Detect which cell encompasses the target text, then output its [x, y] center coordinate. 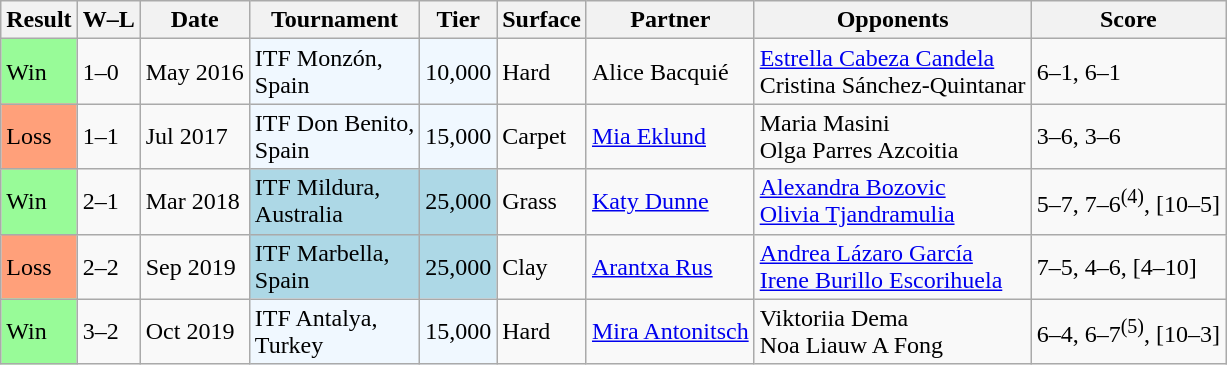
Mira Antonitsch [670, 332]
Andrea Lázaro García Irene Burillo Escorihuela [892, 266]
Date [194, 20]
Alice Bacquié [670, 72]
Partner [670, 20]
Tournament [334, 20]
Score [1128, 20]
W–L [108, 20]
Opponents [892, 20]
Alexandra Bozovic Olivia Tjandramulia [892, 202]
ITF Monzón,Spain [334, 72]
Tier [458, 20]
Mar 2018 [194, 202]
May 2016 [194, 72]
1–1 [108, 136]
Maria Masini Olga Parres Azcoitia [892, 136]
Estrella Cabeza Candela Cristina Sánchez-Quintanar [892, 72]
Clay [542, 266]
6–1, 6–1 [1128, 72]
Surface [542, 20]
1–0 [108, 72]
ITF Marbella,Spain [334, 266]
10,000 [458, 72]
3–6, 3–6 [1128, 136]
6–4, 6–7(5), [10–3] [1128, 332]
ITF Don Benito,Spain [334, 136]
Arantxa Rus [670, 266]
3–2 [108, 332]
ITF Antalya,Turkey [334, 332]
Result [39, 20]
Oct 2019 [194, 332]
Mia Eklund [670, 136]
5–7, 7–6(4), [10–5] [1128, 202]
Sep 2019 [194, 266]
Katy Dunne [670, 202]
7–5, 4–6, [4–10] [1128, 266]
ITF Mildura,Australia [334, 202]
2–1 [108, 202]
Grass [542, 202]
Viktoriia Dema Noa Liauw A Fong [892, 332]
Carpet [542, 136]
2–2 [108, 266]
Jul 2017 [194, 136]
